Pinpoint the cell where the given text exists, returning its (X, Y) midpoint coordinate. 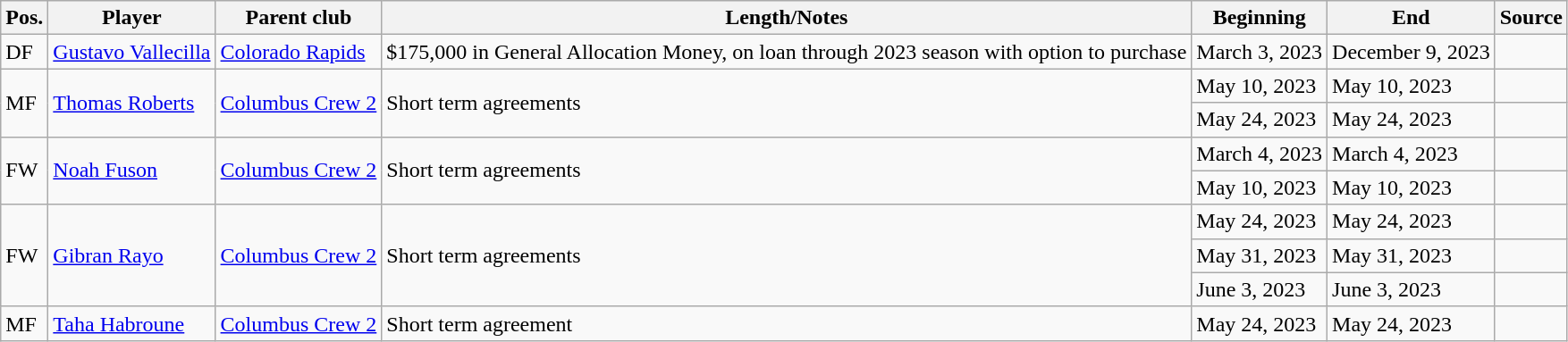
End (1412, 18)
Taha Habroune (132, 323)
Gibran Rayo (132, 255)
Short term agreement (787, 323)
Pos. (25, 18)
March 3, 2023 (1260, 52)
Gustavo Vallecilla (132, 52)
Length/Notes (787, 18)
DF (25, 52)
$175,000 in General Allocation Money, on loan through 2023 season with option to purchase (787, 52)
December 9, 2023 (1412, 52)
Player (132, 18)
Thomas Roberts (132, 103)
Noah Fuson (132, 171)
Parent club (299, 18)
Source (1530, 18)
Beginning (1260, 18)
Colorado Rapids (299, 52)
